Find where the given text appears and provide that cell's center as [X, Y] coordinate. 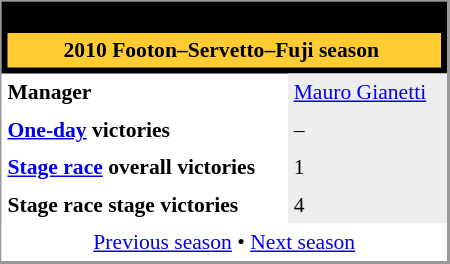
4 [368, 205]
1 [368, 167]
– [368, 130]
Mauro Gianetti [368, 93]
Manager [145, 93]
One-day victories [145, 130]
Stage race stage victories [145, 205]
Previous season • Next season [225, 243]
Stage race overall victories [145, 167]
